For the text-containing cell, return its midpoint in [x, y] coordinate format. 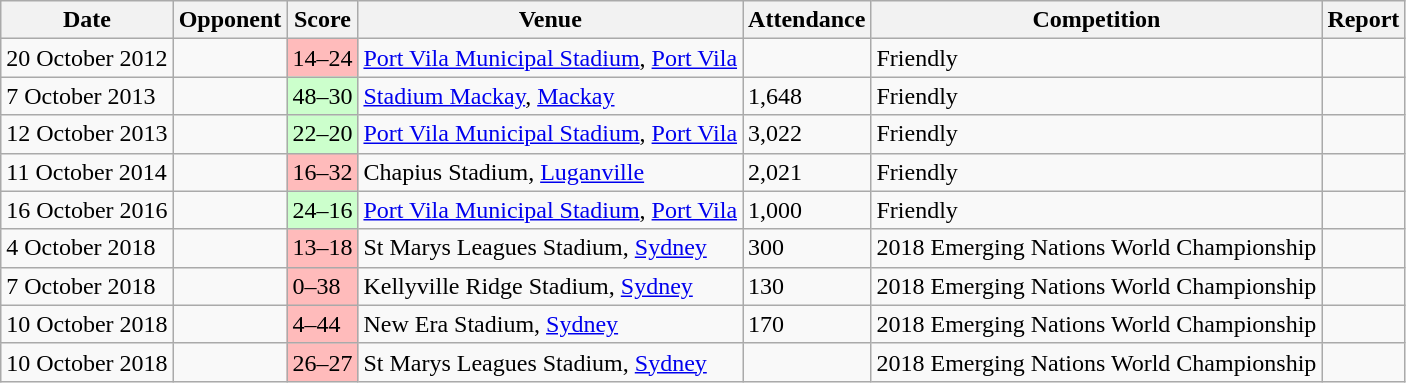
Attendance [807, 20]
Opponent [230, 20]
0–38 [322, 286]
Venue [550, 20]
1,000 [807, 210]
7 October 2013 [87, 96]
4–44 [322, 324]
New Era Stadium, Sydney [550, 324]
11 October 2014 [87, 172]
2,021 [807, 172]
Score [322, 20]
12 October 2013 [87, 134]
3,022 [807, 134]
13–18 [322, 248]
16 October 2016 [87, 210]
Report [1364, 20]
300 [807, 248]
7 October 2018 [87, 286]
4 October 2018 [87, 248]
16–32 [322, 172]
1,648 [807, 96]
20 October 2012 [87, 58]
Competition [1096, 20]
130 [807, 286]
48–30 [322, 96]
26–27 [322, 362]
22–20 [322, 134]
Stadium Mackay, Mackay [550, 96]
Date [87, 20]
24–16 [322, 210]
170 [807, 324]
14–24 [322, 58]
Chapius Stadium, Luganville [550, 172]
Kellyville Ridge Stadium, Sydney [550, 286]
